Determine the (x, y) coordinate at the center of the cell enclosing the given text.  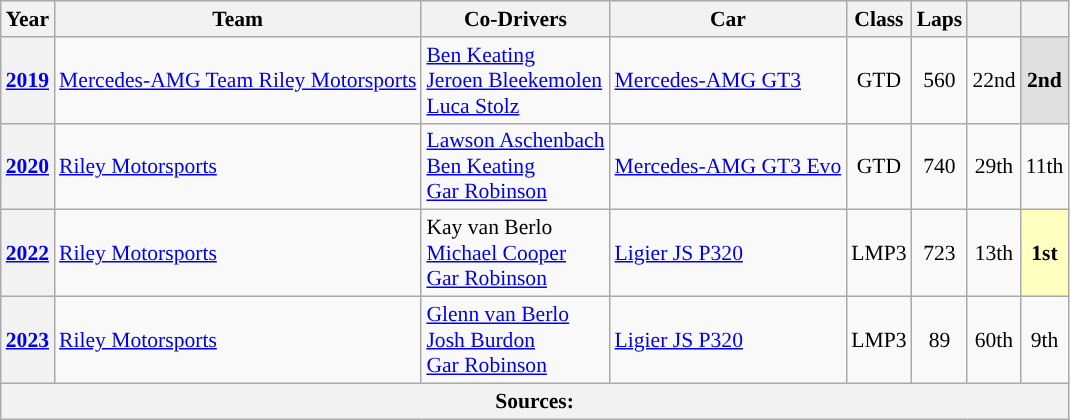
Kay van Berlo Michael Cooper Gar Robinson (515, 254)
Co-Drivers (515, 19)
29th (994, 166)
Car (728, 19)
Lawson Aschenbach Ben Keating Gar Robinson (515, 166)
11th (1045, 166)
60th (994, 340)
Mercedes-AMG GT3 (728, 80)
723 (940, 254)
1st (1045, 254)
Mercedes-AMG Team Riley Motorsports (238, 80)
Ben Keating Jeroen Bleekemolen Luca Stolz (515, 80)
Laps (940, 19)
Year (28, 19)
Class (878, 19)
2020 (28, 166)
Mercedes-AMG GT3 Evo (728, 166)
Team (238, 19)
740 (940, 166)
2023 (28, 340)
2019 (28, 80)
Glenn van Berlo Josh Burdon Gar Robinson (515, 340)
22nd (994, 80)
2nd (1045, 80)
2022 (28, 254)
560 (940, 80)
Sources: (535, 401)
89 (940, 340)
9th (1045, 340)
13th (994, 254)
